Return the [x, y] coordinate for the center point of the cell that contains the specified text.  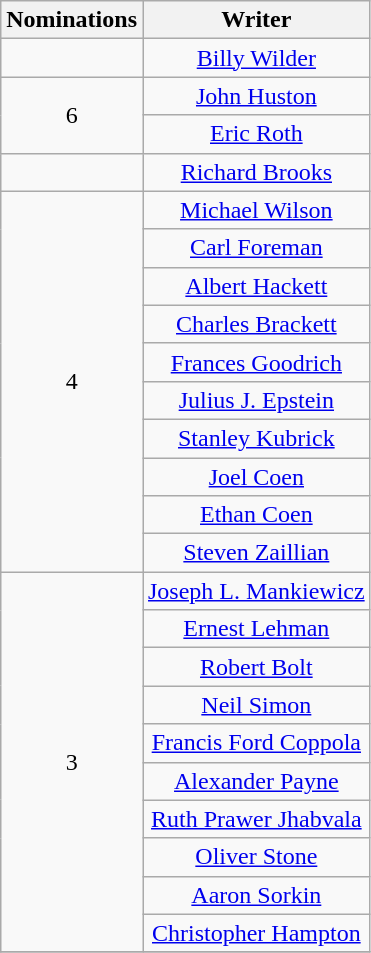
4 [72, 382]
Joel Coen [256, 477]
Michael Wilson [256, 210]
3 [72, 762]
Carl Foreman [256, 248]
Ernest Lehman [256, 629]
Joseph L. Mankiewicz [256, 591]
Albert Hackett [256, 286]
6 [72, 115]
Stanley Kubrick [256, 438]
Alexander Payne [256, 781]
Nominations [72, 20]
Billy Wilder [256, 58]
Richard Brooks [256, 172]
Christopher Hampton [256, 933]
Ethan Coen [256, 515]
Oliver Stone [256, 857]
Neil Simon [256, 705]
Ruth Prawer Jhabvala [256, 819]
Francis Ford Coppola [256, 743]
Julius J. Epstein [256, 400]
Writer [256, 20]
John Huston [256, 96]
Frances Goodrich [256, 362]
Steven Zaillian [256, 553]
Robert Bolt [256, 667]
Charles Brackett [256, 324]
Aaron Sorkin [256, 895]
Eric Roth [256, 134]
